For the text-containing cell, return its midpoint in [X, Y] coordinate format. 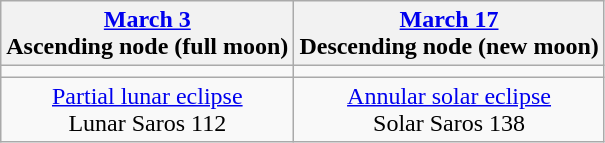
Partial lunar eclipseLunar Saros 112 [148, 110]
March 3Ascending node (full moon) [148, 34]
Annular solar eclipseSolar Saros 138 [449, 110]
March 17Descending node (new moon) [449, 34]
